Pinpoint the cell where the given text exists, returning its [X, Y] midpoint coordinate. 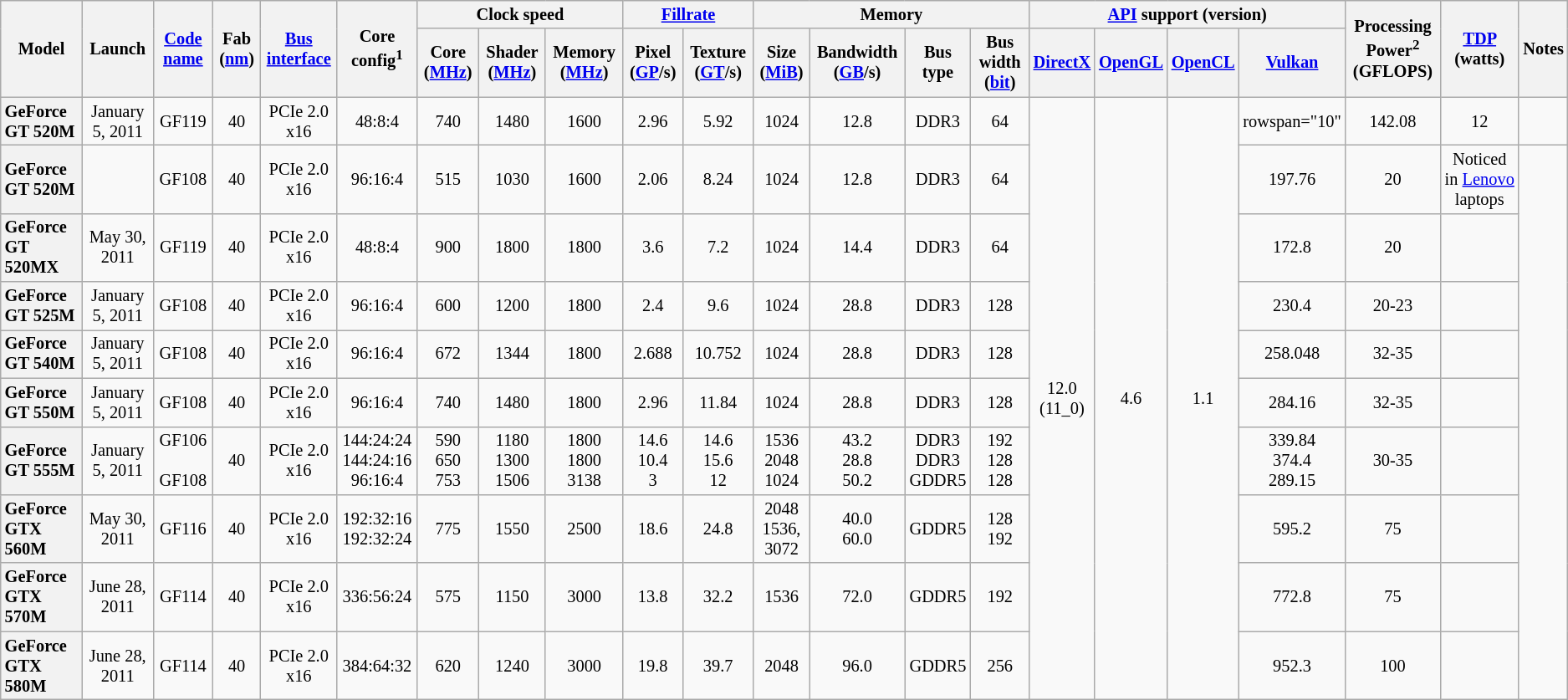
12.0(11_0) [1062, 398]
1030 [513, 179]
10.752 [718, 354]
14.615.612 [718, 461]
192 [1000, 597]
72.0 [857, 597]
256 [1000, 666]
GF106GF108 [183, 461]
DDR3DDR3GDDR5 [938, 461]
Core (MHz) [448, 63]
43.228.850.2 [857, 461]
2500 [584, 529]
96.0 [857, 666]
384:64:32 [377, 666]
197.76 [1291, 179]
GeForce GT 520MX [42, 248]
32.2 [718, 597]
180018003138 [584, 461]
153620481024 [781, 461]
128192 [1000, 529]
Noticed in Lenovo laptops [1479, 179]
3.6 [652, 248]
284.16 [1291, 402]
1.1 [1203, 398]
Bus width (bit) [1000, 63]
TDP (watts) [1479, 49]
2.4 [652, 306]
575 [448, 597]
Memory [891, 14]
339.84374.4289.15 [1291, 461]
14.4 [857, 248]
Bus interface [299, 49]
Clock speed [520, 14]
40.060.0 [857, 529]
Notes [1544, 49]
24.8 [718, 529]
DirectX [1062, 63]
Core config1 [377, 49]
7.2 [718, 248]
GeForce GT 540M [42, 354]
OpenCL [1203, 63]
192:32:16192:32:24 [377, 529]
GeForce GT 550M [42, 402]
2.06 [652, 179]
GeForce GT 555M [42, 461]
Size (MiB) [781, 63]
772.8 [1291, 597]
Fillrate [688, 14]
100 [1393, 666]
12 [1479, 121]
142.08 [1393, 121]
18.6 [652, 529]
1200 [513, 306]
590650753 [448, 461]
4.6 [1131, 398]
Vulkan [1291, 63]
Launch [117, 49]
600 [448, 306]
GeForce GT 525M [42, 306]
GeForce GTX 580M [42, 666]
775 [448, 529]
Bus type [938, 63]
672 [448, 354]
258.048 [1291, 354]
172.8 [1291, 248]
1550 [513, 529]
Fab (nm) [237, 49]
rowspan="10" [1291, 121]
620 [448, 666]
Shader (MHz) [513, 63]
1150 [513, 597]
1240 [513, 666]
API support (version) [1187, 14]
900 [448, 248]
192128128 [1000, 461]
1536 [781, 597]
118013001506 [513, 461]
11.84 [718, 402]
GeForce GTX 560M [42, 529]
20-23 [1393, 306]
20481536, 3072 [781, 529]
8.24 [718, 179]
30-35 [1393, 461]
144:24:24144:24:1696:16:4 [377, 461]
2.688 [652, 354]
2048 [781, 666]
14.610.43 [652, 461]
230.4 [1291, 306]
336:56:24 [377, 597]
Bandwidth (GB/s) [857, 63]
Processing Power2 (GFLOPS) [1393, 49]
Pixel (GP/s) [652, 63]
595.2 [1291, 529]
Model [42, 49]
GeForce GTX 570M [42, 597]
39.7 [718, 666]
OpenGL [1131, 63]
GF116 [183, 529]
515 [448, 179]
5.92 [718, 121]
Texture (GT/s) [718, 63]
13.8 [652, 597]
19.8 [652, 666]
1344 [513, 354]
9.6 [718, 306]
Memory (MHz) [584, 63]
Code name [183, 49]
952.3 [1291, 666]
